Determine the (X, Y) coordinate at the center of the cell enclosing the given text.  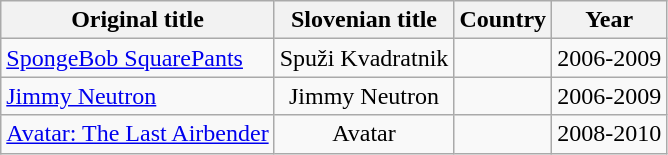
Slovenian title (364, 20)
2008-2010 (610, 134)
Country (503, 20)
Year (610, 20)
Original title (138, 20)
Avatar (364, 134)
Avatar: The Last Airbender (138, 134)
Spuži Kvadratnik (364, 58)
SpongeBob SquarePants (138, 58)
